For the text-containing cell, return its midpoint in (x, y) coordinate format. 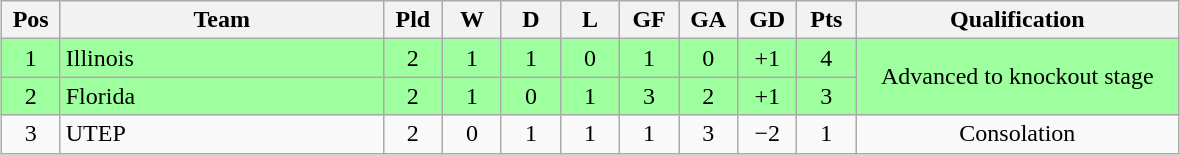
Pos (30, 20)
GF (650, 20)
Team (222, 20)
Florida (222, 96)
Qualification (1018, 20)
L (590, 20)
−2 (768, 134)
Pts (826, 20)
GA (708, 20)
GD (768, 20)
Pld (412, 20)
Consolation (1018, 134)
4 (826, 58)
Illinois (222, 58)
Advanced to knockout stage (1018, 77)
D (530, 20)
W (472, 20)
UTEP (222, 134)
